Provide the (x, y) coordinate of the cell's center where the given text is located.  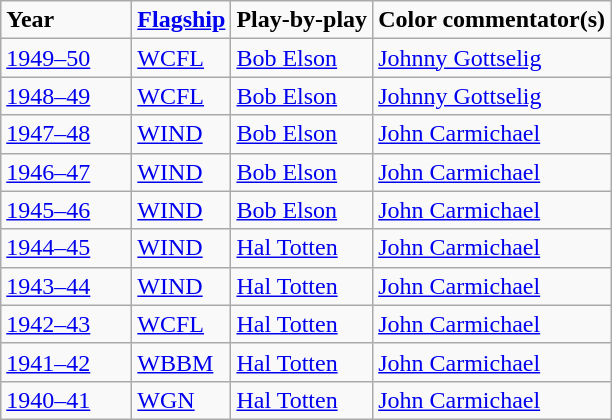
Color commentator(s) (492, 20)
1944–45 (66, 248)
1943–44 (66, 286)
Flagship (182, 20)
1940–41 (66, 400)
1946–47 (66, 172)
1945–46 (66, 210)
WGN (182, 400)
Play-by-play (302, 20)
1942–43 (66, 324)
1948–49 (66, 96)
1949–50 (66, 58)
WBBM (182, 362)
Year (66, 20)
1941–42 (66, 362)
1947–48 (66, 134)
